Scan for the cell matching the given text and deliver its [X, Y] coordinate at center. 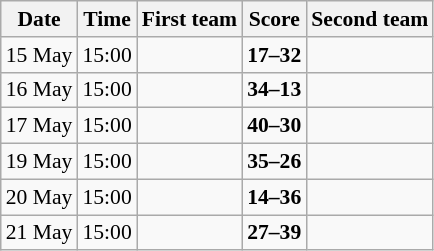
First team [190, 19]
27–39 [274, 233]
19 May [40, 162]
35–26 [274, 162]
20 May [40, 197]
Time [106, 19]
Score [274, 19]
34–13 [274, 90]
14–36 [274, 197]
15 May [40, 55]
Second team [370, 19]
17 May [40, 126]
21 May [40, 233]
40–30 [274, 126]
Date [40, 19]
16 May [40, 90]
17–32 [274, 55]
